From the cell containing the given text, extract its center point as (X, Y) coordinate. 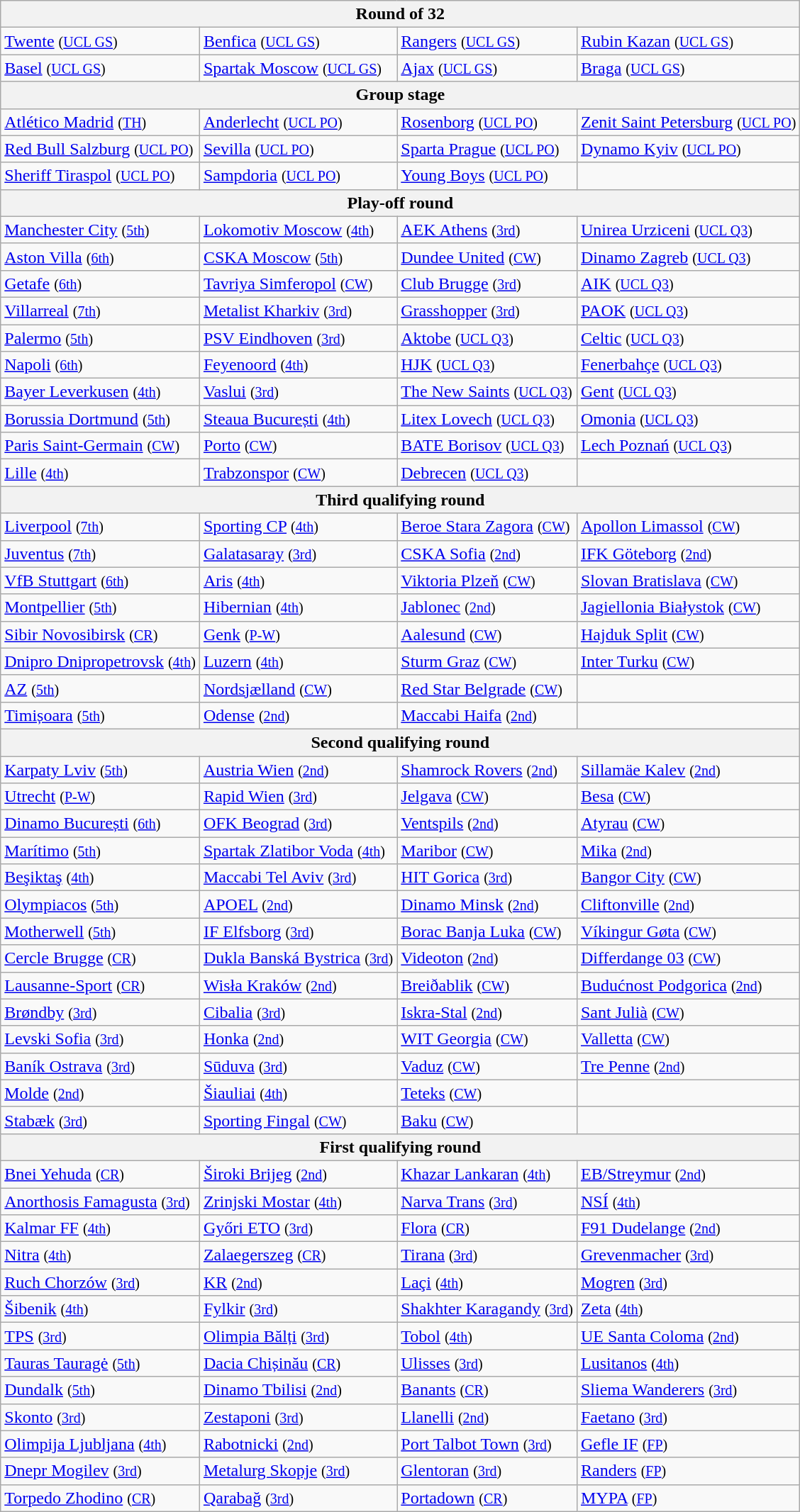
Gefle IF (FP) (688, 1444)
Sporting CP (4th) (298, 527)
Šiauliai (4th) (298, 1093)
Levski Sofia (3rd) (101, 1039)
Aktobe (UCL Q3) (487, 338)
NSÍ (4th) (688, 1202)
Győri ETO (3rd) (298, 1228)
Lusitanos (4th) (688, 1363)
Nitra (4th) (101, 1255)
Palermo (5th) (101, 338)
Gent (UCL Q3) (688, 392)
Group stage (400, 95)
Trabzonspor (CW) (298, 473)
Cercle Brugge (CR) (101, 958)
Genk (P-W) (298, 634)
AIK (UCL Q3) (688, 284)
The New Saints (UCL Q3) (487, 392)
Glentoran (3rd) (487, 1471)
Borussia Dortmund (5th) (101, 419)
Zalaegerszeg (CR) (298, 1255)
Stabæk (3rd) (101, 1120)
Second qualifying round (400, 742)
OFK Beograd (3rd) (298, 824)
Third qualifying round (400, 500)
F91 Dudelange (2nd) (688, 1228)
Fylkir (3rd) (298, 1309)
Breiðablik (CW) (487, 985)
Sporting Fingal (CW) (298, 1120)
Baku (CW) (487, 1120)
Zrinjski Mostar (4th) (298, 1202)
Sibir Novosibirsk (CR) (101, 634)
AEK Athens (3rd) (487, 230)
Twente (UCL GS) (101, 41)
Sturm Graz (CW) (487, 661)
Atyrau (CW) (688, 824)
Montpellier (5th) (101, 607)
Šibenik (4th) (101, 1309)
Hajduk Split (CW) (688, 634)
Honka (2nd) (298, 1039)
Litex Lovech (UCL Q3) (487, 419)
Dinamo Minsk (2nd) (487, 905)
IFK Göteborg (2nd) (688, 554)
Lille (4th) (101, 473)
Getafe (6th) (101, 284)
Olimpia Bălți (3rd) (298, 1336)
Beroe Stara Zagora (CW) (487, 527)
Dinamo Zagreb (UCL Q3) (688, 257)
Marítimo (5th) (101, 851)
Narva Trans (3rd) (487, 1202)
Red Bull Salzburg (UCL PO) (101, 149)
EB/Streymur (2nd) (688, 1174)
Viktoria Plzeň (CW) (487, 581)
Olympiacos (5th) (101, 905)
Liverpool (7th) (101, 527)
Play-off round (400, 203)
Vaslui (3rd) (298, 392)
HIT Gorica (3rd) (487, 878)
Luzern (4th) (298, 661)
Rubin Kazan (UCL GS) (688, 41)
Nordsjælland (CW) (298, 688)
Club Brugge (3rd) (487, 284)
Ulisses (3rd) (487, 1363)
Spartak Zlatibor Voda (4th) (298, 851)
Grasshopper (3rd) (487, 310)
Steaua București (4th) (298, 419)
PSV Eindhoven (3rd) (298, 338)
Torpedo Zhodino (CR) (101, 1498)
Beşiktaş (4th) (101, 878)
Sevilla (UCL PO) (298, 149)
Tirana (3rd) (487, 1255)
Shamrock Rovers (2nd) (487, 769)
Dundalk (5th) (101, 1390)
Round of 32 (400, 14)
Spartak Moscow (UCL GS) (298, 68)
PAOK (UCL Q3) (688, 310)
Mika (2nd) (688, 851)
Rapid Wien (3rd) (298, 797)
Austria Wien (2nd) (298, 769)
Basel (UCL GS) (101, 68)
Manchester City (5th) (101, 230)
Metalurg Skopje (3rd) (298, 1471)
Lausanne-Sport (CR) (101, 985)
Anderlecht (UCL PO) (298, 122)
Benfica (UCL GS) (298, 41)
Sampdoria (UCL PO) (298, 176)
Bayer Leverkusen (4th) (101, 392)
Kalmar FF (4th) (101, 1228)
Dinamo Tbilisi (2nd) (298, 1390)
Napoli (6th) (101, 365)
Slovan Bratislava (CW) (688, 581)
Brøndby (3rd) (101, 1012)
Ruch Chorzów (3rd) (101, 1282)
Sliema Wanderers (3rd) (688, 1390)
Odense (2nd) (298, 715)
Paris Saint-Germain (CW) (101, 446)
Port Talbot Town (3rd) (487, 1444)
Villarreal (7th) (101, 310)
Vaduz (CW) (487, 1066)
First qualifying round (400, 1147)
Qarabağ (3rd) (298, 1498)
Bnei Yehuda (CR) (101, 1174)
Khazar Lankaran (4th) (487, 1174)
WIT Georgia (CW) (487, 1039)
Tre Penne (2nd) (688, 1066)
Metalist Kharkiv (3rd) (298, 310)
Shakhter Karagandy (3rd) (487, 1309)
Mogren (3rd) (688, 1282)
Maccabi Haifa (2nd) (487, 715)
Sūduva (3rd) (298, 1066)
Hibernian (4th) (298, 607)
Maccabi Tel Aviv (3rd) (298, 878)
Besa (CW) (688, 797)
Lech Poznań (UCL Q3) (688, 446)
Timișoara (5th) (101, 715)
Aris (4th) (298, 581)
Dynamo Kyiv (UCL PO) (688, 149)
Tobol (4th) (487, 1336)
Atlético Madrid (TH) (101, 122)
Teteks (CW) (487, 1093)
Inter Turku (CW) (688, 661)
Iskra-Stal (2nd) (487, 1012)
Young Boys (UCL PO) (487, 176)
Dacia Chișinău (CR) (298, 1363)
Porto (CW) (298, 446)
Ventspils (2nd) (487, 824)
Dnipro Dnipropetrovsk (4th) (101, 661)
Cliftonville (2nd) (688, 905)
AZ (5th) (101, 688)
TPS (3rd) (101, 1336)
Faetano (3rd) (688, 1417)
KR (2nd) (298, 1282)
UE Santa Coloma (2nd) (688, 1336)
Debrecen (UCL Q3) (487, 473)
Jablonec (2nd) (487, 607)
MYPA (FP) (688, 1498)
Karpaty Lviv (5th) (101, 769)
Zestaponi (3rd) (298, 1417)
Red Star Belgrade (CW) (487, 688)
Grevenmacher (3rd) (688, 1255)
Olimpija Ljubljana (4th) (101, 1444)
Budućnost Podgorica (2nd) (688, 985)
Wisła Kraków (2nd) (298, 985)
Borac Banja Luka (CW) (487, 931)
Laçi (4th) (487, 1282)
Skonto (3rd) (101, 1417)
Sheriff Tiraspol (UCL PO) (101, 176)
Maribor (CW) (487, 851)
VfB Stuttgart (6th) (101, 581)
Široki Brijeg (2nd) (298, 1174)
Zeta (4th) (688, 1309)
Sant Julià (CW) (688, 1012)
Flora (CR) (487, 1228)
Dundee United (CW) (487, 257)
Galatasaray (3rd) (298, 554)
Cibalia (3rd) (298, 1012)
Llanelli (2nd) (487, 1417)
Randers (FP) (688, 1471)
BATE Borisov (UCL Q3) (487, 446)
Celtic (UCL Q3) (688, 338)
Jelgava (CW) (487, 797)
Jagiellonia Białystok (CW) (688, 607)
Omonia (UCL Q3) (688, 419)
Juventus (7th) (101, 554)
Aston Villa (6th) (101, 257)
CSKA Moscow (5th) (298, 257)
Tavriya Simferopol (CW) (298, 284)
Motherwell (5th) (101, 931)
Apollon Limassol (CW) (688, 527)
Ajax (UCL GS) (487, 68)
Aalesund (CW) (487, 634)
Videoton (2nd) (487, 958)
Zenit Saint Petersburg (UCL PO) (688, 122)
Tauras Tauragė (5th) (101, 1363)
APOEL (2nd) (298, 905)
CSKA Sofia (2nd) (487, 554)
Molde (2nd) (101, 1093)
Rangers (UCL GS) (487, 41)
HJK (UCL Q3) (487, 365)
Víkingur Gøta (CW) (688, 931)
Anorthosis Famagusta (3rd) (101, 1202)
Differdange 03 (CW) (688, 958)
Baník Ostrava (3rd) (101, 1066)
Sillamäe Kalev (2nd) (688, 769)
Utrecht (P-W) (101, 797)
Dukla Banská Bystrica (3rd) (298, 958)
Fenerbahçe (UCL Q3) (688, 365)
Valletta (CW) (688, 1039)
Banants (CR) (487, 1390)
Feyenoord (4th) (298, 365)
Sparta Prague (UCL PO) (487, 149)
Rabotnicki (2nd) (298, 1444)
IF Elfsborg (3rd) (298, 931)
Dinamo București (6th) (101, 824)
Braga (UCL GS) (688, 68)
Lokomotiv Moscow (4th) (298, 230)
Rosenborg (UCL PO) (487, 122)
Unirea Urziceni (UCL Q3) (688, 230)
Dnepr Mogilev (3rd) (101, 1471)
Portadown (CR) (487, 1498)
Bangor City (CW) (688, 878)
